For the text-containing cell, return its midpoint in [x, y] coordinate format. 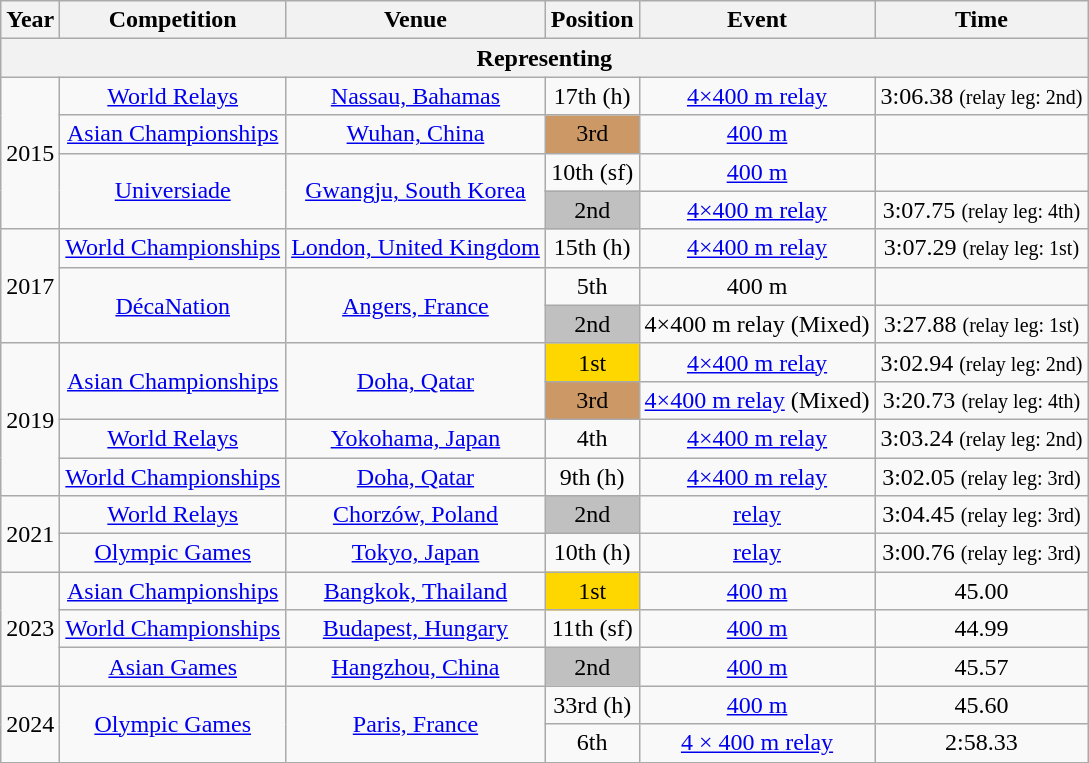
Nassau, Bahamas [416, 96]
3:00.76 (relay leg: 3rd) [982, 553]
Position [592, 20]
2:58.33 [982, 743]
15th (h) [592, 248]
2017 [30, 286]
3:20.73 (relay leg: 4th) [982, 400]
3:06.38 (relay leg: 2nd) [982, 96]
2019 [30, 419]
Bangkok, Thailand [416, 591]
5th [592, 286]
2024 [30, 724]
45.57 [982, 667]
2021 [30, 534]
Angers, France [416, 305]
9th (h) [592, 477]
17th (h) [592, 96]
2023 [30, 629]
Competition [173, 20]
Event [757, 20]
Yokohama, Japan [416, 438]
Budapest, Hungary [416, 629]
45.60 [982, 705]
33rd (h) [592, 705]
3:03.24 (relay leg: 2nd) [982, 438]
4th [592, 438]
Representing [544, 58]
Wuhan, China [416, 134]
2015 [30, 153]
3:07.75 (relay leg: 4th) [982, 210]
DécaNation [173, 305]
Universiade [173, 191]
Hangzhou, China [416, 667]
Paris, France [416, 724]
45.00 [982, 591]
Time [982, 20]
6th [592, 743]
3:02.05 (relay leg: 3rd) [982, 477]
Gwangju, South Korea [416, 191]
3:02.94 (relay leg: 2nd) [982, 362]
Year [30, 20]
3:07.29 (relay leg: 1st) [982, 248]
Tokyo, Japan [416, 553]
3:04.45 (relay leg: 3rd) [982, 515]
Chorzów, Poland [416, 515]
44.99 [982, 629]
10th (h) [592, 553]
10th (sf) [592, 172]
Venue [416, 20]
London, United Kingdom [416, 248]
11th (sf) [592, 629]
Asian Games [173, 667]
3:27.88 (relay leg: 1st) [982, 324]
4 × 400 m relay [757, 743]
